Identify which cell holds the provided text, then report its [x, y] central coordinate. 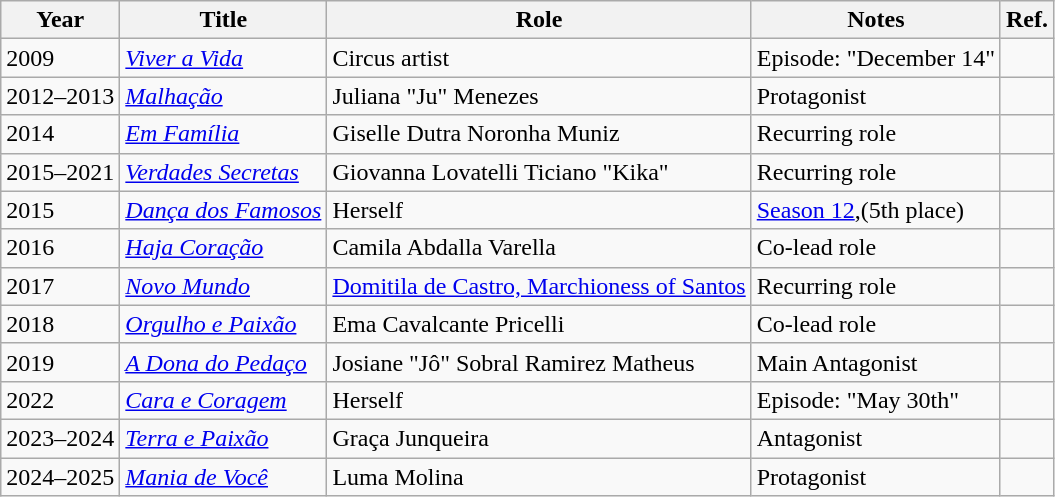
Verdades Secretas [224, 172]
Malhação [224, 96]
2014 [60, 134]
Juliana "Ju" Menezes [539, 96]
Main Antagonist [876, 362]
Episode: "December 14" [876, 58]
Notes [876, 20]
Camila Abdalla Varella [539, 248]
2022 [60, 400]
Novo Mundo [224, 286]
2024–2025 [60, 477]
2015 [60, 210]
Role [539, 20]
Episode: "May 30th" [876, 400]
2009 [60, 58]
Mania de Você [224, 477]
Year [60, 20]
Title [224, 20]
Antagonist [876, 438]
Graça Junqueira [539, 438]
Em Família [224, 134]
2018 [60, 324]
Orgulho e Paixão [224, 324]
Viver a Vida [224, 58]
2017 [60, 286]
Luma Molina [539, 477]
Season 12,(5th place) [876, 210]
2023–2024 [60, 438]
Josiane "Jô" Sobral Ramirez Matheus [539, 362]
2015–2021 [60, 172]
Ref. [1026, 20]
Cara e Coragem [224, 400]
Terra e Paixão [224, 438]
Circus artist [539, 58]
2019 [60, 362]
Dança dos Famosos [224, 210]
2012–2013 [60, 96]
Ema Cavalcante Pricelli [539, 324]
A Dona do Pedaço [224, 362]
Domitila de Castro, Marchioness of Santos [539, 286]
Giovanna Lovatelli Ticiano "Kika" [539, 172]
Giselle Dutra Noronha Muniz [539, 134]
Haja Coração [224, 248]
2016 [60, 248]
